Locate the cell with the specified text and output its (x, y) center coordinate. 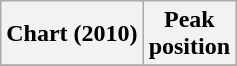
Chart (2010) (72, 34)
Peakposition (189, 34)
